Return the (X, Y) coordinate for the center point of the cell that contains the specified text.  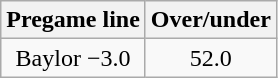
Pregame line (74, 20)
Over/under (210, 20)
52.0 (210, 58)
Baylor −3.0 (74, 58)
